Output the (x, y) coordinate of the center of the cell containing the given text.  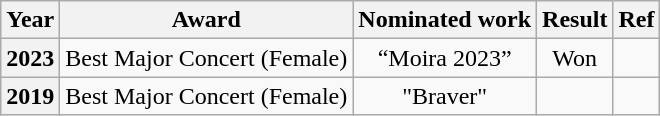
Nominated work (445, 20)
Award (206, 20)
Result (575, 20)
2019 (30, 96)
Won (575, 58)
"Braver" (445, 96)
Year (30, 20)
Ref (636, 20)
“Moira 2023” (445, 58)
2023 (30, 58)
